Scan for the cell matching the given text and deliver its [X, Y] coordinate at center. 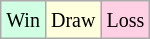
Loss [126, 20]
Draw [72, 20]
Win [24, 20]
